From the cell containing the given text, extract its center point as [X, Y] coordinate. 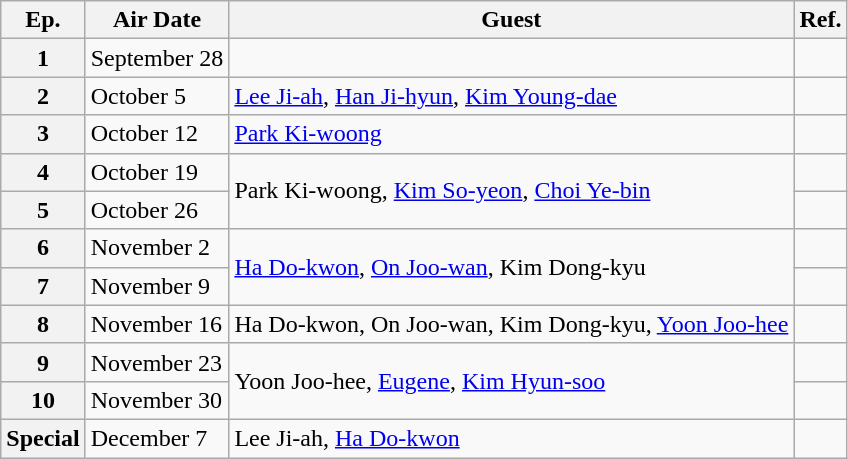
Lee Ji-ah, Ha Do-kwon [512, 438]
November 16 [157, 324]
Special [43, 438]
8 [43, 324]
6 [43, 248]
Park Ki-woong, Kim So-yeon, Choi Ye-bin [512, 191]
September 28 [157, 58]
Park Ki-woong [512, 134]
2 [43, 96]
Yoon Joo-hee, Eugene, Kim Hyun-soo [512, 381]
3 [43, 134]
1 [43, 58]
November 23 [157, 362]
4 [43, 172]
October 26 [157, 210]
December 7 [157, 438]
November 30 [157, 400]
Ha Do-kwon, On Joo-wan, Kim Dong-kyu, Yoon Joo-hee [512, 324]
Ref. [820, 20]
November 9 [157, 286]
October 12 [157, 134]
5 [43, 210]
Air Date [157, 20]
November 2 [157, 248]
October 19 [157, 172]
9 [43, 362]
Lee Ji-ah, Han Ji-hyun, Kim Young-dae [512, 96]
7 [43, 286]
Ha Do-kwon, On Joo-wan, Kim Dong-kyu [512, 267]
10 [43, 400]
October 5 [157, 96]
Guest [512, 20]
Ep. [43, 20]
